Return the (x, y) coordinate for the center point of the cell that contains the specified text.  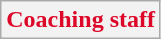
Coaching staff (81, 20)
